Return (x, y) of the center of cell containing provided text 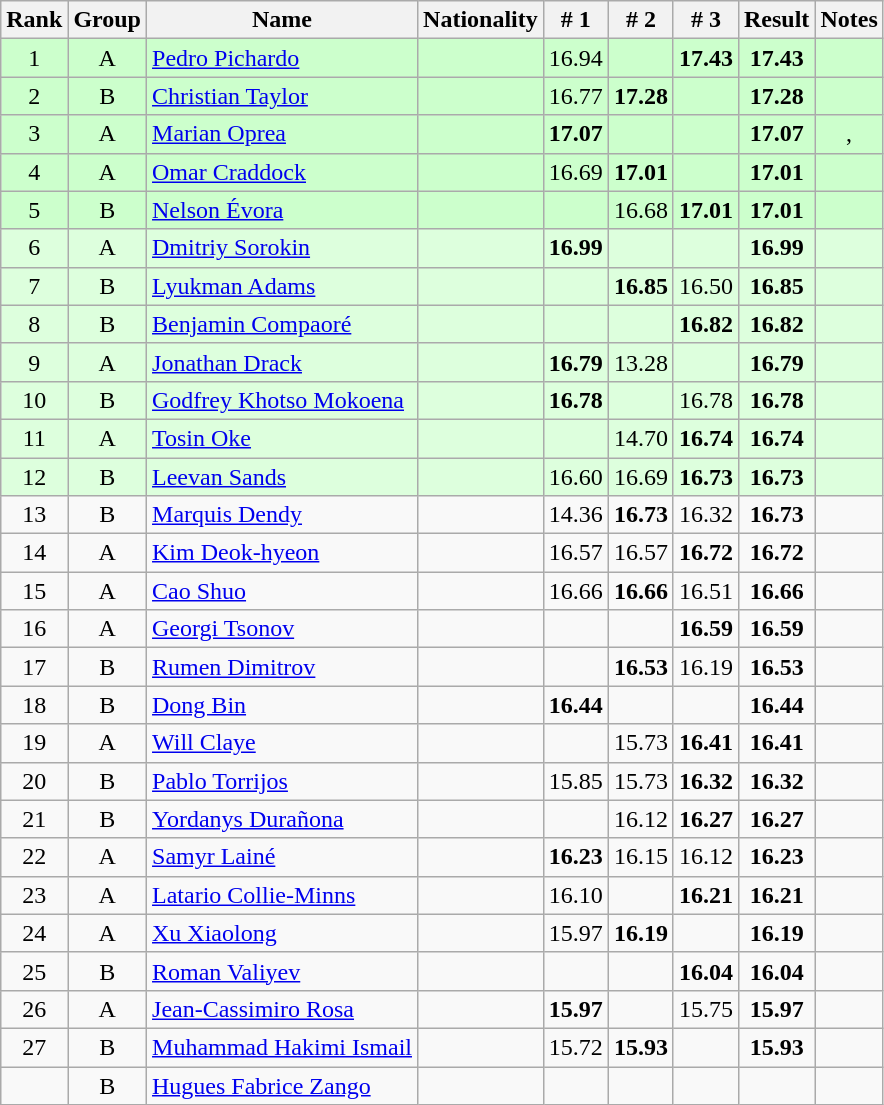
Godfrey Khotso Mokoena (282, 400)
16.68 (640, 210)
16.10 (576, 895)
16.51 (706, 591)
2 (34, 96)
Leevan Sands (282, 477)
15.75 (706, 1009)
Omar Craddock (282, 172)
Christian Taylor (282, 96)
5 (34, 210)
11 (34, 438)
14.70 (640, 438)
16.94 (576, 58)
# 3 (706, 20)
16.77 (576, 96)
20 (34, 781)
17 (34, 667)
27 (34, 1047)
25 (34, 971)
Marquis Dendy (282, 515)
Hugues Fabrice Zango (282, 1085)
Notes (849, 20)
Pedro Pichardo (282, 58)
Result (776, 20)
15.72 (576, 1047)
Benjamin Compaoré (282, 324)
Jonathan Drack (282, 362)
Will Claye (282, 743)
16.60 (576, 477)
# 2 (640, 20)
19 (34, 743)
3 (34, 134)
6 (34, 248)
Dong Bin (282, 705)
12 (34, 477)
Latario Collie-Minns (282, 895)
1 (34, 58)
Yordanys Durañona (282, 819)
Pablo Torrijos (282, 781)
21 (34, 819)
Muhammad Hakimi Ismail (282, 1047)
Nationality (481, 20)
23 (34, 895)
13 (34, 515)
Nelson Évora (282, 210)
22 (34, 857)
Cao Shuo (282, 591)
Lyukman Adams (282, 286)
26 (34, 1009)
Name (282, 20)
15.85 (576, 781)
7 (34, 286)
Jean-Cassimiro Rosa (282, 1009)
14.36 (576, 515)
9 (34, 362)
Georgi Tsonov (282, 629)
# 1 (576, 20)
Rumen Dimitrov (282, 667)
15 (34, 591)
8 (34, 324)
Tosin Oke (282, 438)
14 (34, 553)
4 (34, 172)
Kim Deok-hyeon (282, 553)
Group (108, 20)
Samyr Lainé (282, 857)
10 (34, 400)
24 (34, 933)
16.15 (640, 857)
16 (34, 629)
18 (34, 705)
, (849, 134)
Dmitriy Sorokin (282, 248)
13.28 (640, 362)
Xu Xiaolong (282, 933)
Roman Valiyev (282, 971)
16.50 (706, 286)
Rank (34, 20)
Marian Oprea (282, 134)
